Determine the [X, Y] coordinate at the center of the cell enclosing the given text.  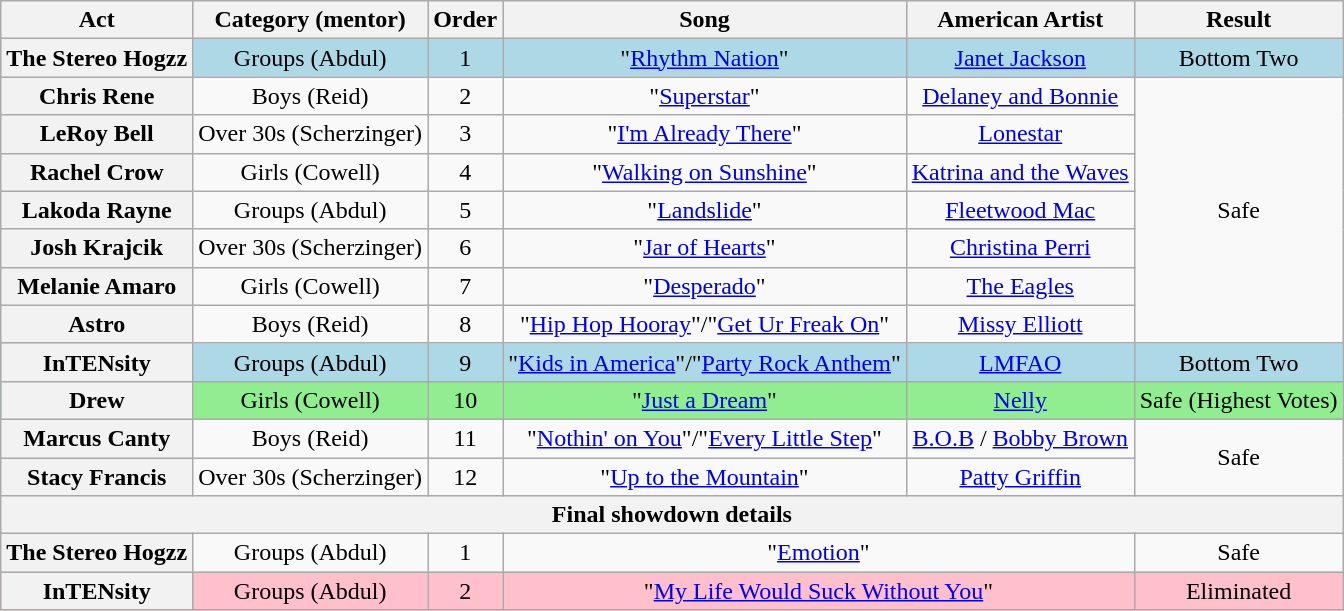
Eliminated [1238, 591]
"My Life Would Suck Without You" [819, 591]
"Walking on Sunshine" [705, 172]
Missy Elliott [1020, 324]
Rachel Crow [97, 172]
Category (mentor) [310, 20]
7 [466, 286]
9 [466, 362]
Final showdown details [672, 515]
"Superstar" [705, 96]
4 [466, 172]
"Kids in America"/"Party Rock Anthem" [705, 362]
"Jar of Hearts" [705, 248]
10 [466, 400]
"Emotion" [819, 553]
Patty Griffin [1020, 477]
"Landslide" [705, 210]
Act [97, 20]
Marcus Canty [97, 438]
"Just a Dream" [705, 400]
Order [466, 20]
Chris Rene [97, 96]
LMFAO [1020, 362]
"I'm Already There" [705, 134]
Song [705, 20]
"Nothin' on You"/"Every Little Step" [705, 438]
Drew [97, 400]
Janet Jackson [1020, 58]
11 [466, 438]
Stacy Francis [97, 477]
Fleetwood Mac [1020, 210]
B.O.B / Bobby Brown [1020, 438]
6 [466, 248]
Lonestar [1020, 134]
Christina Perri [1020, 248]
The Eagles [1020, 286]
Result [1238, 20]
"Rhythm Nation" [705, 58]
Lakoda Rayne [97, 210]
Safe (Highest Votes) [1238, 400]
Melanie Amaro [97, 286]
Josh Krajcik [97, 248]
3 [466, 134]
"Desperado" [705, 286]
Delaney and Bonnie [1020, 96]
8 [466, 324]
Nelly [1020, 400]
American Artist [1020, 20]
5 [466, 210]
12 [466, 477]
Astro [97, 324]
"Hip Hop Hooray"/"Get Ur Freak On" [705, 324]
Katrina and the Waves [1020, 172]
"Up to the Mountain" [705, 477]
LeRoy Bell [97, 134]
